For the text-containing cell, return its midpoint in [x, y] coordinate format. 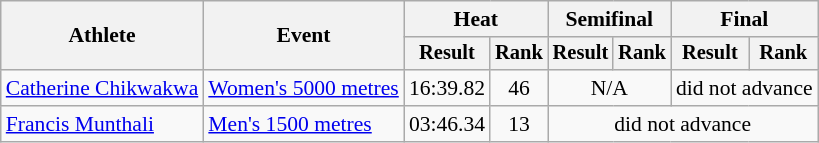
46 [519, 88]
Event [304, 36]
Men's 1500 metres [304, 124]
Francis Munthali [102, 124]
13 [519, 124]
16:39.82 [447, 88]
Athlete [102, 36]
Catherine Chikwakwa [102, 88]
Semifinal [610, 19]
N/A [610, 88]
Final [744, 19]
03:46.34 [447, 124]
Women's 5000 metres [304, 88]
Heat [476, 19]
